From the cell containing the given text, extract its center point as (X, Y) coordinate. 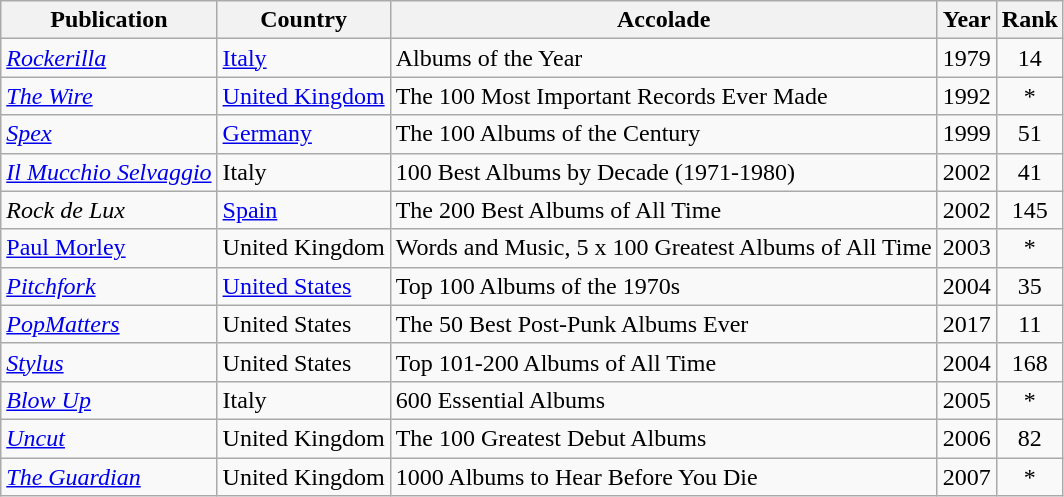
Rank (1030, 20)
Blow Up (109, 400)
2005 (966, 400)
2003 (966, 248)
Top 101-200 Albums of All Time (664, 362)
1992 (966, 96)
Publication (109, 20)
Uncut (109, 438)
Germany (304, 134)
145 (1030, 210)
The 100 Albums of the Century (664, 134)
Country (304, 20)
11 (1030, 324)
1979 (966, 58)
Albums of the Year (664, 58)
Top 100 Albums of the 1970s (664, 286)
Spain (304, 210)
1999 (966, 134)
Pitchfork (109, 286)
51 (1030, 134)
Rockerilla (109, 58)
82 (1030, 438)
600 Essential Albums (664, 400)
100 Best Albums by Decade (1971-1980) (664, 172)
Accolade (664, 20)
The 200 Best Albums of All Time (664, 210)
Il Mucchio Selvaggio (109, 172)
2007 (966, 477)
Rock de Lux (109, 210)
The 100 Most Important Records Ever Made (664, 96)
Words and Music, 5 x 100 Greatest Albums of All Time (664, 248)
2017 (966, 324)
PopMatters (109, 324)
1000 Albums to Hear Before You Die (664, 477)
Spex (109, 134)
The Guardian (109, 477)
The 50 Best Post-Punk Albums Ever (664, 324)
41 (1030, 172)
2006 (966, 438)
Paul Morley (109, 248)
35 (1030, 286)
The Wire (109, 96)
Year (966, 20)
The 100 Greatest Debut Albums (664, 438)
Stylus (109, 362)
14 (1030, 58)
168 (1030, 362)
